Identify which cell holds the provided text, then report its [X, Y] central coordinate. 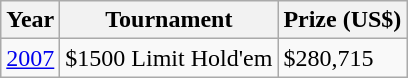
Tournament [169, 20]
Year [30, 20]
Prize (US$) [342, 20]
2007 [30, 58]
$1500 Limit Hold'em [169, 58]
$280,715 [342, 58]
